Find where the given text appears and provide that cell's center as [X, Y] coordinate. 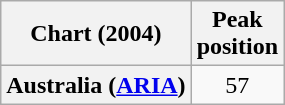
Peakposition [237, 34]
Chart (2004) [96, 34]
57 [237, 85]
Australia (ARIA) [96, 85]
